Locate the cell with the specified text and output its [X, Y] center coordinate. 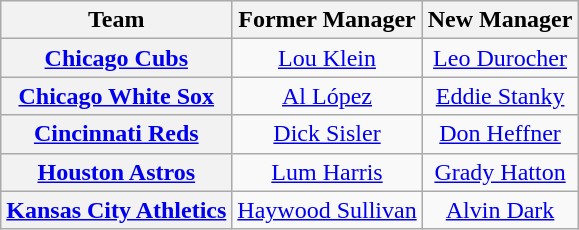
Kansas City Athletics [116, 210]
Former Manager [327, 20]
Leo Durocher [500, 58]
Lou Klein [327, 58]
Houston Astros [116, 172]
Al López [327, 96]
Team [116, 20]
Cincinnati Reds [116, 134]
Alvin Dark [500, 210]
Chicago White Sox [116, 96]
Eddie Stanky [500, 96]
Dick Sisler [327, 134]
New Manager [500, 20]
Haywood Sullivan [327, 210]
Don Heffner [500, 134]
Chicago Cubs [116, 58]
Lum Harris [327, 172]
Grady Hatton [500, 172]
